Determine the (X, Y) coordinate at the center of the cell enclosing the given text.  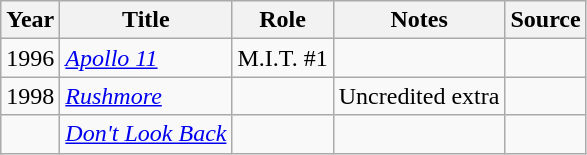
Source (546, 20)
1998 (30, 96)
1996 (30, 58)
Rushmore (146, 96)
Apollo 11 (146, 58)
Year (30, 20)
Title (146, 20)
Notes (419, 20)
Don't Look Back (146, 134)
M.I.T. #1 (282, 58)
Uncredited extra (419, 96)
Role (282, 20)
